Extract the (x, y) coordinate from the center of the cell holding the provided text.  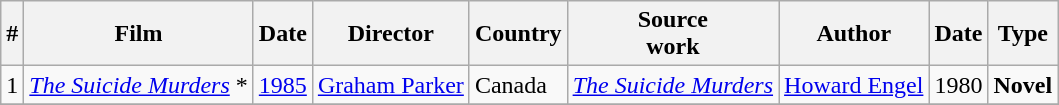
1985 (282, 85)
1 (12, 85)
Director (390, 34)
Canada (518, 85)
Novel (1023, 85)
Graham Parker (390, 85)
# (12, 34)
Country (518, 34)
The Suicide Murders (672, 85)
Howard Engel (854, 85)
The Suicide Murders * (138, 85)
Sourcework (672, 34)
Film (138, 34)
1980 (958, 85)
Type (1023, 34)
Author (854, 34)
